From the cell containing the given text, extract its center point as (x, y) coordinate. 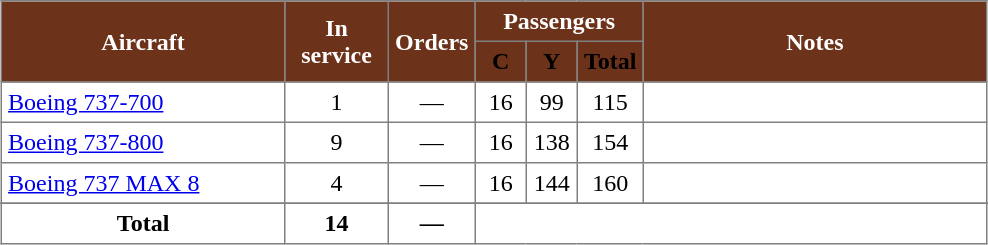
Boeing 737-700 (143, 102)
154 (610, 142)
4 (337, 183)
Aircraft (143, 42)
In service (337, 42)
Orders (432, 42)
99 (552, 102)
14 (337, 223)
C (500, 61)
1 (337, 102)
160 (610, 183)
9 (337, 142)
Notes (815, 42)
Boeing 737 MAX 8 (143, 183)
Passengers (559, 21)
115 (610, 102)
138 (552, 142)
Boeing 737-800 (143, 142)
Y (552, 61)
144 (552, 183)
